Output the [x, y] coordinate of the center of the cell containing the given text.  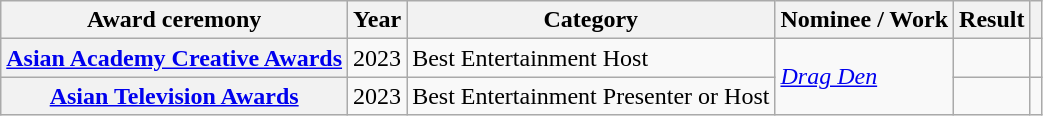
Nominee / Work [864, 20]
Best Entertainment Presenter or Host [591, 96]
Year [378, 20]
Asian Academy Creative Awards [174, 58]
Drag Den [864, 77]
Asian Television Awards [174, 96]
Award ceremony [174, 20]
Category [591, 20]
Best Entertainment Host [591, 58]
Result [992, 20]
